For the text-containing cell, return its midpoint in [x, y] coordinate format. 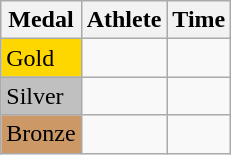
Gold [41, 58]
Medal [41, 20]
Time [199, 20]
Silver [41, 96]
Bronze [41, 134]
Athlete [124, 20]
